Output the (X, Y) coordinate of the center of the cell containing the given text.  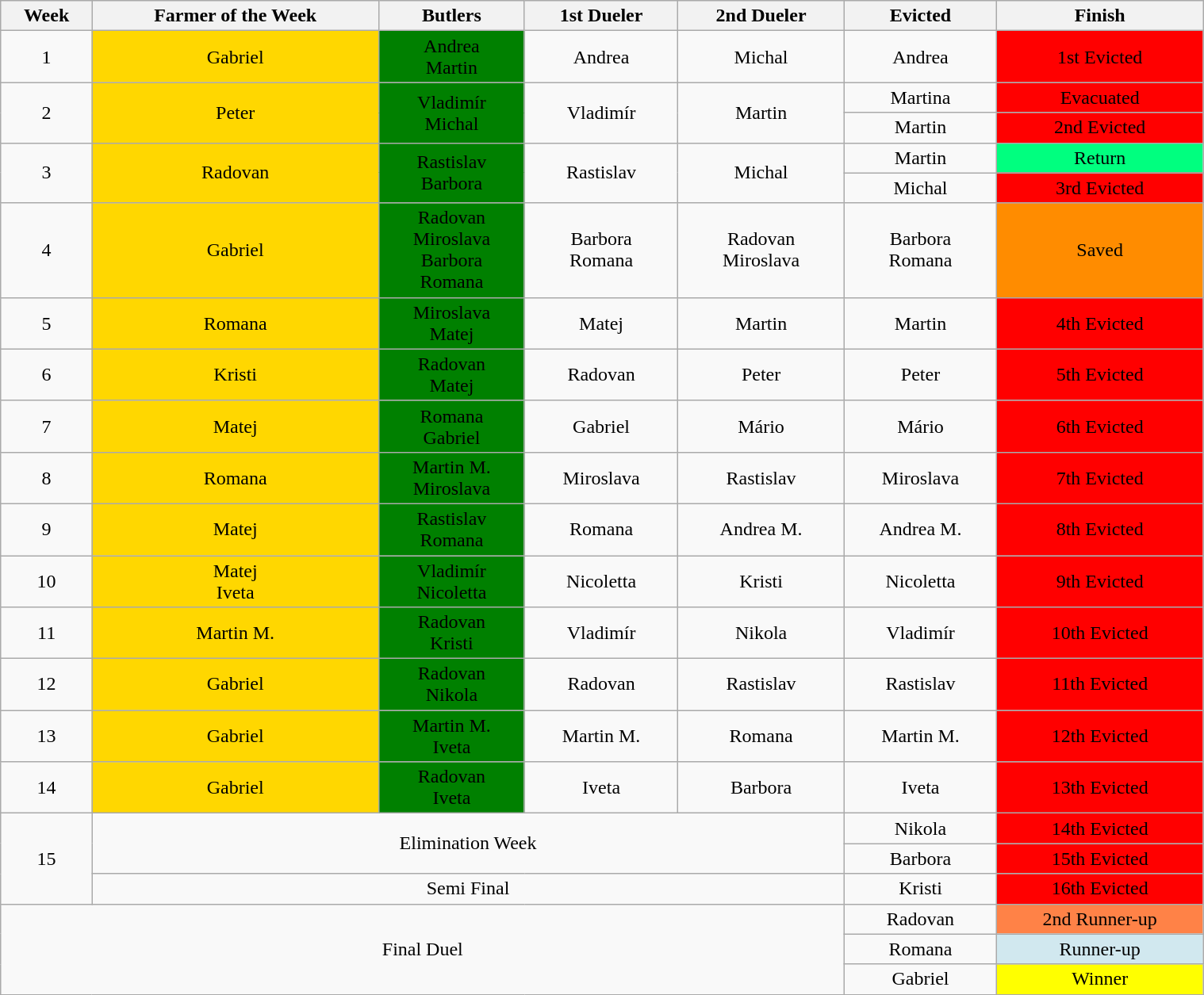
Saved (1100, 251)
2nd Dueler (761, 16)
13th Evicted (1100, 788)
7 (46, 427)
RadovanNikola (452, 685)
1st Dueler (601, 16)
5 (46, 323)
11th Evicted (1100, 685)
16th Evicted (1100, 889)
Farmer of the Week (236, 16)
Return (1100, 158)
4 (46, 251)
RomanaGabriel (452, 427)
1st Evicted (1100, 57)
VladimírNicoletta (452, 580)
10 (46, 580)
RadovanMiroslavaBarboraRomana (452, 251)
2 (46, 113)
MatejIveta (236, 580)
Martin M.Miroslava (452, 477)
11 (46, 633)
13 (46, 736)
2nd Runner-up (1100, 919)
14th Evicted (1100, 829)
Elimination Week (468, 844)
RadovanKristi (452, 633)
14 (46, 788)
6th Evicted (1100, 427)
7th Evicted (1100, 477)
2nd Evicted (1100, 128)
Finish (1100, 16)
Evacuated (1100, 98)
9th Evicted (1100, 580)
Week (46, 16)
9 (46, 530)
10th Evicted (1100, 633)
12 (46, 685)
RastislavBarbora (452, 173)
15th Evicted (1100, 859)
8th Evicted (1100, 530)
1 (46, 57)
3 (46, 173)
6 (46, 374)
RadovanIveta (452, 788)
Runner-up (1100, 949)
RadovanMatej (452, 374)
RastislavRomana (452, 530)
15 (46, 859)
3rd Evicted (1100, 188)
Semi Final (468, 889)
Martin M.Iveta (452, 736)
AndreaMartin (452, 57)
Butlers (452, 16)
Final Duel (422, 949)
8 (46, 477)
12th Evicted (1100, 736)
Martina (920, 98)
5th Evicted (1100, 374)
RadovanMiroslava (761, 251)
Winner (1100, 979)
VladimírMichal (452, 113)
4th Evicted (1100, 323)
Evicted (920, 16)
MiroslavaMatej (452, 323)
